Pinpoint the cell where the given text exists, returning its [X, Y] midpoint coordinate. 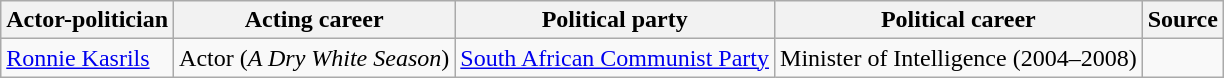
Minister of Intelligence (2004–2008) [959, 58]
Source [1182, 20]
Political party [615, 20]
South African Communist Party [615, 58]
Political career [959, 20]
Actor (A Dry White Season) [314, 58]
Ronnie Kasrils [88, 58]
Acting career [314, 20]
Actor-politician [88, 20]
